Provide the [X, Y] coordinate of the cell's center where the given text is located.  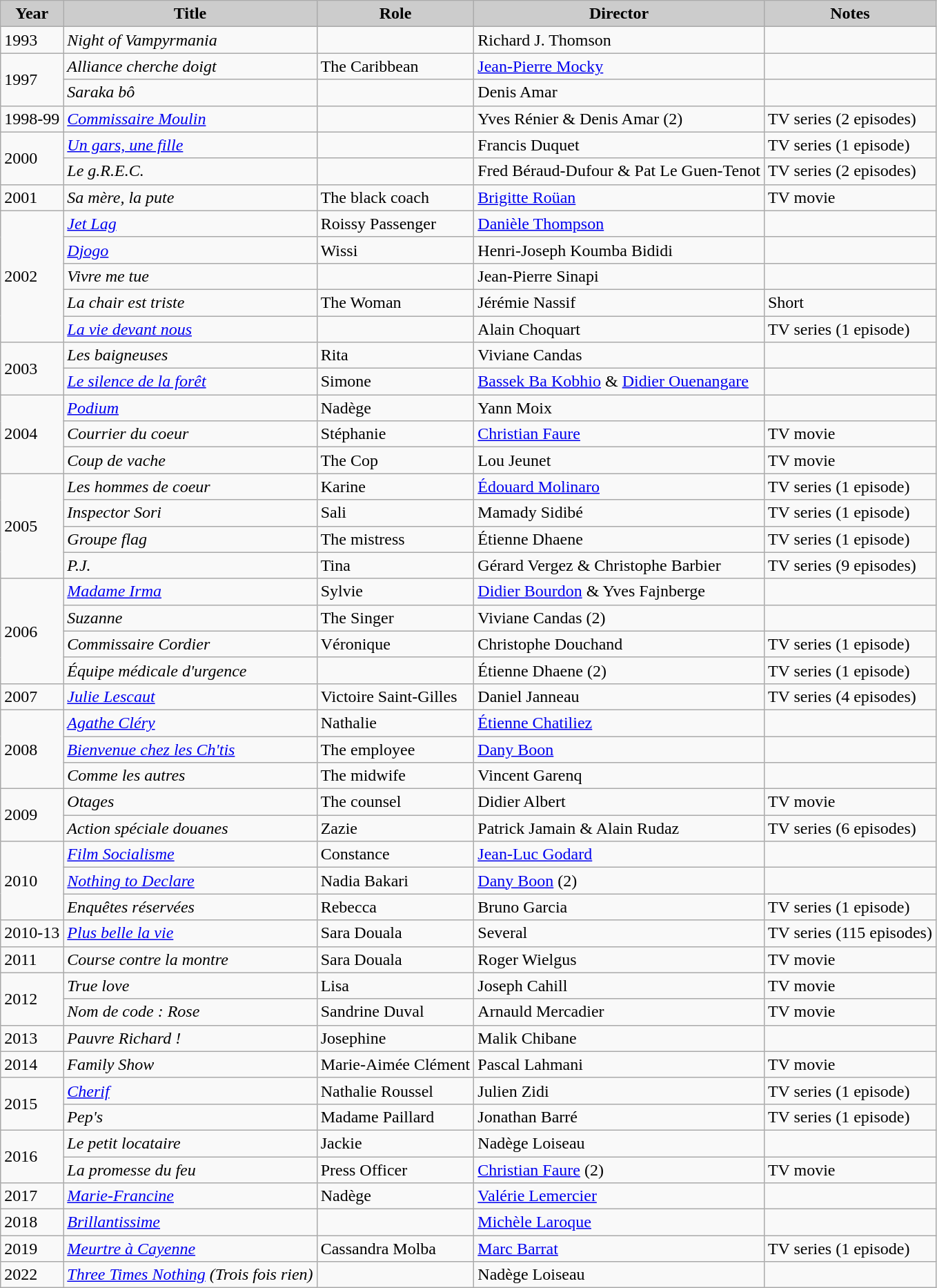
Plus belle la vie [190, 933]
Véronique [395, 644]
Otages [190, 802]
Marie-Aimée Clément [395, 1064]
Tina [395, 565]
2012 [32, 999]
Meurtre à Cayenne [190, 1249]
2011 [32, 959]
P.J. [190, 565]
Simone [395, 382]
Christophe Douchand [620, 644]
Jonathan Barré [620, 1117]
Pauvre Richard ! [190, 1038]
Nadia Bakari [395, 881]
Christian Faure (2) [620, 1170]
Équipe médicale d'urgence [190, 670]
Vincent Garenq [620, 776]
TV series (6 episodes) [850, 828]
Rebecca [395, 907]
Rita [395, 355]
Viviane Candas [620, 355]
Un gars, une fille [190, 145]
Didier Bourdon & Yves Fajnberge [620, 592]
Viviane Candas (2) [620, 618]
Michèle Laroque [620, 1222]
Richard J. Thomson [620, 40]
Patrick Jamain & Alain Rudaz [620, 828]
Yves Rénier & Denis Amar (2) [620, 119]
Commissaire Moulin [190, 119]
2017 [32, 1196]
Cassandra Molba [395, 1249]
2003 [32, 369]
Roissy Passenger [395, 224]
The midwife [395, 776]
2000 [32, 158]
Pascal Lahmani [620, 1064]
Francis Duquet [620, 145]
Short [850, 302]
Coup de vache [190, 460]
2002 [32, 276]
Jean-Pierre Mocky [620, 66]
Wissi [395, 250]
Lisa [395, 986]
Étienne Dhaene [620, 539]
Commissaire Cordier [190, 644]
Vivre me tue [190, 276]
Étienne Dhaene (2) [620, 670]
Courrier du coeur [190, 434]
Cherif [190, 1091]
Dany Boon [620, 749]
Valérie Lemercier [620, 1196]
Henri-Joseph Koumba Bididi [620, 250]
Nothing to Declare [190, 881]
Alain Choquart [620, 329]
Constance [395, 855]
Dany Boon (2) [620, 881]
Jérémie Nassif [620, 302]
Didier Albert [620, 802]
La vie devant nous [190, 329]
Action spéciale douanes [190, 828]
Danièle Thompson [620, 224]
Enquêtes réservées [190, 907]
Yann Moix [620, 408]
Bassek Ba Kobhio & Didier Ouenangare [620, 382]
1998-99 [32, 119]
Karine [395, 487]
The black coach [395, 197]
Nathalie [395, 723]
Saraka bô [190, 92]
Édouard Molinaro [620, 487]
Victoire Saint-Gilles [395, 696]
2008 [32, 749]
Jackie [395, 1143]
Roger Wielgus [620, 959]
2001 [32, 197]
Étienne Chatiliez [620, 723]
Madame Irma [190, 592]
Les baigneuses [190, 355]
Le silence de la forêt [190, 382]
Agathe Cléry [190, 723]
1993 [32, 40]
Jean-Luc Godard [620, 855]
2010-13 [32, 933]
Bienvenue chez les Ch'tis [190, 749]
Night of Vampyrmania [190, 40]
2006 [32, 631]
Sali [395, 513]
The Caribbean [395, 66]
Title [190, 14]
Malik Chibane [620, 1038]
TV series (9 episodes) [850, 565]
2019 [32, 1249]
2004 [32, 434]
Julie Lescaut [190, 696]
Sylvie [395, 592]
2009 [32, 815]
The Cop [395, 460]
Christian Faure [620, 434]
Les hommes de coeur [190, 487]
Nathalie Roussel [395, 1091]
Julien Zidi [620, 1091]
Nom de code : Rose [190, 1012]
Jean-Pierre Sinapi [620, 276]
Year [32, 14]
Marc Barrat [620, 1249]
The employee [395, 749]
Fred Béraud-Dufour & Pat Le Guen-Tenot [620, 171]
Jet Lag [190, 224]
2005 [32, 526]
Denis Amar [620, 92]
Lou Jeunet [620, 460]
Josephine [395, 1038]
2007 [32, 696]
The Woman [395, 302]
Inspector Sori [190, 513]
The Singer [395, 618]
Zazie [395, 828]
Bruno Garcia [620, 907]
Role [395, 14]
2014 [32, 1064]
Sa mère, la pute [190, 197]
1997 [32, 79]
Mamady Sidibé [620, 513]
2013 [32, 1038]
La promesse du feu [190, 1170]
Press Officer [395, 1170]
Pep's [190, 1117]
Stéphanie [395, 434]
TV series (115 episodes) [850, 933]
2018 [32, 1222]
Joseph Cahill [620, 986]
La chair est triste [190, 302]
2022 [32, 1275]
2010 [32, 881]
Madame Paillard [395, 1117]
Notes [850, 14]
Several [620, 933]
TV series (4 episodes) [850, 696]
Groupe flag [190, 539]
Film Socialisme [190, 855]
2016 [32, 1156]
Comme les autres [190, 776]
Director [620, 14]
The counsel [395, 802]
Alliance cherche doigt [190, 66]
Brillantissime [190, 1222]
Daniel Janneau [620, 696]
Arnauld Mercadier [620, 1012]
Gérard Vergez & Christophe Barbier [620, 565]
Sandrine Duval [395, 1012]
Family Show [190, 1064]
Marie-Francine [190, 1196]
Three Times Nothing (Trois fois rien) [190, 1275]
Podium [190, 408]
True love [190, 986]
2015 [32, 1104]
Brigitte Roüan [620, 197]
Le g.R.E.C. [190, 171]
Suzanne [190, 618]
Le petit locataire [190, 1143]
The mistress [395, 539]
Course contre la montre [190, 959]
Djogo [190, 250]
